Determine the [x, y] coordinate at the center of the cell enclosing the given text.  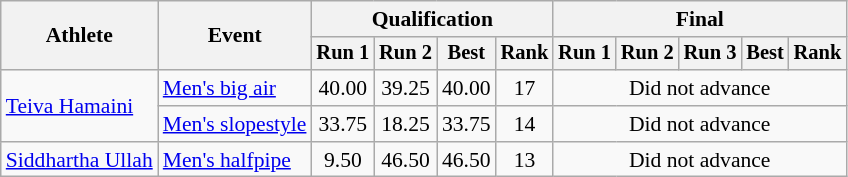
Men's big air [235, 88]
17 [525, 88]
18.25 [406, 124]
Men's slopestyle [235, 124]
Final [700, 19]
14 [525, 124]
39.25 [406, 88]
Athlete [80, 36]
Event [235, 36]
Run 3 [710, 54]
Qualification [432, 19]
Teiva Hamaini [80, 106]
